From the cell containing the given text, extract its center point as (x, y) coordinate. 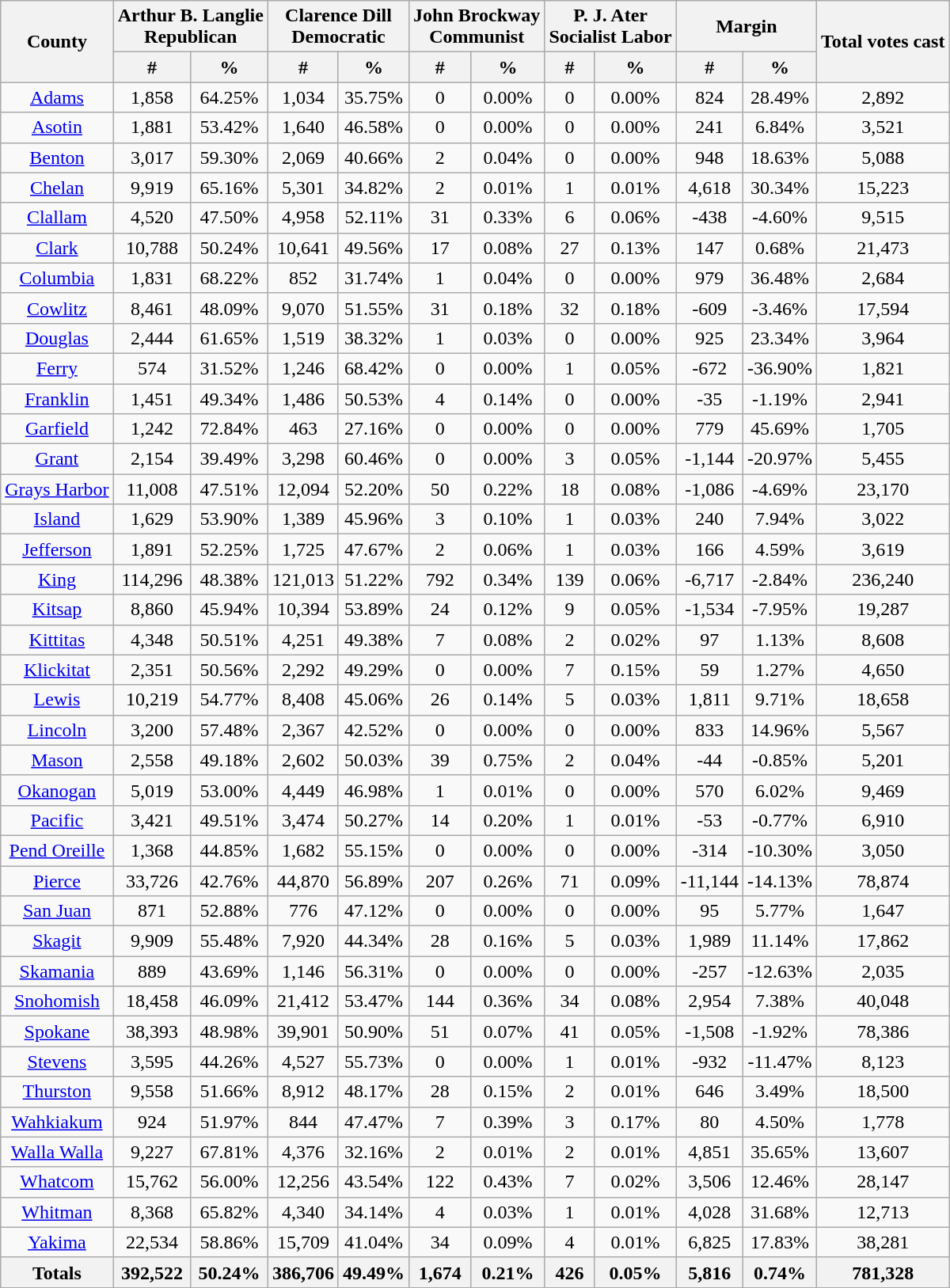
9,909 (152, 941)
18.63% (779, 158)
35.65% (779, 1152)
3,200 (152, 730)
Jefferson (57, 549)
17,862 (883, 941)
776 (302, 911)
Yakima (57, 1242)
53.89% (374, 610)
38.32% (374, 338)
-1.19% (779, 398)
Total votes cast (883, 41)
-2.84% (779, 579)
24 (440, 610)
68.42% (374, 368)
50.51% (230, 640)
King (57, 579)
4,851 (709, 1152)
80 (709, 1122)
49.38% (374, 640)
Clallam (57, 218)
Benton (57, 158)
463 (302, 429)
386,706 (302, 1272)
4,520 (152, 218)
Lincoln (57, 730)
889 (152, 971)
5,455 (883, 459)
4,618 (709, 188)
1,821 (883, 368)
11.14% (779, 941)
1,682 (302, 850)
4,028 (709, 1212)
Douglas (57, 338)
97 (709, 640)
139 (570, 579)
32 (570, 308)
-672 (709, 368)
Wahkiakum (57, 1122)
-6,717 (709, 579)
1,640 (302, 127)
8,608 (883, 640)
0.10% (508, 519)
9,469 (883, 790)
1,486 (302, 398)
28,147 (883, 1182)
Skamania (57, 971)
47.67% (374, 549)
-1,508 (709, 1032)
52.88% (230, 911)
1,146 (302, 971)
45.06% (374, 700)
59.30% (230, 158)
52.25% (230, 549)
49.18% (230, 760)
-1,086 (709, 489)
3.49% (779, 1092)
12.46% (779, 1182)
-438 (709, 218)
45.94% (230, 610)
12,713 (883, 1212)
144 (440, 1001)
1.27% (779, 670)
38,393 (152, 1032)
43.69% (230, 971)
18,458 (152, 1001)
50 (440, 489)
-7.95% (779, 610)
-4.69% (779, 489)
38,281 (883, 1242)
Cowlitz (57, 308)
1.13% (779, 640)
17.83% (779, 1242)
4.59% (779, 549)
7.94% (779, 519)
4,340 (302, 1212)
46.98% (374, 790)
61.65% (230, 338)
27 (570, 248)
9,558 (152, 1092)
1,725 (302, 549)
1,778 (883, 1122)
3,050 (883, 850)
Pierce (57, 881)
21,412 (302, 1001)
0.34% (508, 579)
San Juan (57, 911)
1,242 (152, 429)
1,989 (709, 941)
52.20% (374, 489)
47.51% (230, 489)
1,368 (152, 850)
44,870 (302, 881)
8,912 (302, 1092)
240 (709, 519)
6.84% (779, 127)
P. J. AterSocialist Labor (610, 27)
Klickitat (57, 670)
2,367 (302, 730)
15,709 (302, 1242)
0.74% (779, 1272)
Snohomish (57, 1001)
-20.97% (779, 459)
833 (709, 730)
39.49% (230, 459)
166 (709, 549)
56.89% (374, 881)
5,088 (883, 158)
49.49% (374, 1272)
0.12% (508, 610)
22,534 (152, 1242)
78,386 (883, 1032)
6,910 (883, 820)
58.86% (230, 1242)
0.20% (508, 820)
3,619 (883, 549)
0.33% (508, 218)
Grays Harbor (57, 489)
0.13% (635, 248)
12,094 (302, 489)
Columbia (57, 278)
4,449 (302, 790)
0.07% (508, 1032)
55.15% (374, 850)
-53 (709, 820)
49.34% (230, 398)
49.29% (374, 670)
64.25% (230, 97)
44.85% (230, 850)
Kittitas (57, 640)
844 (302, 1122)
426 (570, 1272)
Adams (57, 97)
2,444 (152, 338)
Margin (746, 27)
-0.85% (779, 760)
71 (570, 881)
53.00% (230, 790)
78,874 (883, 881)
18,658 (883, 700)
10,394 (302, 610)
5,567 (883, 730)
48.17% (374, 1092)
871 (152, 911)
21,473 (883, 248)
53.47% (374, 1001)
10,788 (152, 248)
14.96% (779, 730)
8,408 (302, 700)
46.09% (230, 1001)
Mason (57, 760)
67.81% (230, 1152)
Asotin (57, 127)
-609 (709, 308)
39,901 (302, 1032)
1,674 (440, 1272)
19,287 (883, 610)
0.17% (635, 1122)
8,368 (152, 1212)
779 (709, 429)
40.66% (374, 158)
2,954 (709, 1001)
1,858 (152, 97)
68.22% (230, 278)
60.46% (374, 459)
Grant (57, 459)
948 (709, 158)
-11.47% (779, 1062)
6,825 (709, 1242)
1,811 (709, 700)
57.48% (230, 730)
2,558 (152, 760)
17,594 (883, 308)
46.58% (374, 127)
1,705 (883, 429)
51.55% (374, 308)
3,298 (302, 459)
9,515 (883, 218)
0.22% (508, 489)
-257 (709, 971)
4,958 (302, 218)
-3.46% (779, 308)
122 (440, 1182)
646 (709, 1092)
781,328 (883, 1272)
41.04% (374, 1242)
Arthur B. LanglieRepublican (190, 27)
42.52% (374, 730)
48.98% (230, 1032)
Thurston (57, 1092)
10,219 (152, 700)
50.03% (374, 760)
John BrockwayCommunist (477, 27)
-10.30% (779, 850)
9,070 (302, 308)
2,035 (883, 971)
-11,144 (709, 881)
9.71% (779, 700)
Spokane (57, 1032)
15,223 (883, 188)
824 (709, 97)
4,348 (152, 640)
2,602 (302, 760)
-36.90% (779, 368)
1,451 (152, 398)
47.50% (230, 218)
-12.63% (779, 971)
55.48% (230, 941)
51.97% (230, 1122)
5,019 (152, 790)
1,831 (152, 278)
3,506 (709, 1182)
7.38% (779, 1001)
8,123 (883, 1062)
Okanogan (57, 790)
56.31% (374, 971)
49.51% (230, 820)
147 (709, 248)
4,650 (883, 670)
-932 (709, 1062)
0.36% (508, 1001)
1,519 (302, 338)
0.43% (508, 1182)
18,500 (883, 1092)
52.11% (374, 218)
50.56% (230, 670)
40,048 (883, 1001)
23,170 (883, 489)
924 (152, 1122)
4,376 (302, 1152)
Lewis (57, 700)
925 (709, 338)
8,461 (152, 308)
4,527 (302, 1062)
Garfield (57, 429)
121,013 (302, 579)
14 (440, 820)
31.52% (230, 368)
Whatcom (57, 1182)
47.47% (374, 1122)
53.42% (230, 127)
852 (302, 278)
-35 (709, 398)
236,240 (883, 579)
792 (440, 579)
574 (152, 368)
1,647 (883, 911)
Pend Oreille (57, 850)
392,522 (152, 1272)
1,629 (152, 519)
Clarence DillDemocratic (338, 27)
241 (709, 127)
-1,534 (709, 610)
72.84% (230, 429)
47.12% (374, 911)
979 (709, 278)
114,296 (152, 579)
26 (440, 700)
2,351 (152, 670)
1,881 (152, 127)
31.68% (779, 1212)
2,684 (883, 278)
4,251 (302, 640)
Franklin (57, 398)
95 (709, 911)
12,256 (302, 1182)
34.82% (374, 188)
1,246 (302, 368)
48.38% (230, 579)
0.16% (508, 941)
30.34% (779, 188)
3,474 (302, 820)
51.22% (374, 579)
5.77% (779, 911)
0.39% (508, 1122)
2,069 (302, 158)
48.09% (230, 308)
570 (709, 790)
11,008 (152, 489)
17 (440, 248)
Totals (57, 1272)
3,421 (152, 820)
32.16% (374, 1152)
5,301 (302, 188)
Whitman (57, 1212)
50.90% (374, 1032)
Kitsap (57, 610)
7,920 (302, 941)
3,964 (883, 338)
23.34% (779, 338)
Clark (57, 248)
0.21% (508, 1272)
13,607 (883, 1152)
3,521 (883, 127)
44.26% (230, 1062)
8,860 (152, 610)
Walla Walla (57, 1152)
49.56% (374, 248)
207 (440, 881)
Chelan (57, 188)
53.90% (230, 519)
4.50% (779, 1122)
1,389 (302, 519)
27.16% (374, 429)
41 (570, 1032)
0.75% (508, 760)
-44 (709, 760)
51.66% (230, 1092)
65.82% (230, 1212)
43.54% (374, 1182)
-0.77% (779, 820)
10,641 (302, 248)
2,154 (152, 459)
1,891 (152, 549)
-14.13% (779, 881)
44.34% (374, 941)
15,762 (152, 1182)
31.74% (374, 278)
9 (570, 610)
50.53% (374, 398)
2,292 (302, 670)
Island (57, 519)
36.48% (779, 278)
55.73% (374, 1062)
39 (440, 760)
45.69% (779, 429)
34.14% (374, 1212)
Skagit (57, 941)
0.26% (508, 881)
Ferry (57, 368)
35.75% (374, 97)
50.27% (374, 820)
65.16% (230, 188)
33,726 (152, 881)
6 (570, 218)
Pacific (57, 820)
18 (570, 489)
3,017 (152, 158)
51 (440, 1032)
5,201 (883, 760)
1,034 (302, 97)
6.02% (779, 790)
42.76% (230, 881)
9,919 (152, 188)
45.96% (374, 519)
28.49% (779, 97)
2,941 (883, 398)
2,892 (883, 97)
9,227 (152, 1152)
Stevens (57, 1062)
5,816 (709, 1272)
0.68% (779, 248)
54.77% (230, 700)
-1,144 (709, 459)
-314 (709, 850)
59 (709, 670)
56.00% (230, 1182)
3,022 (883, 519)
3,595 (152, 1062)
County (57, 41)
-4.60% (779, 218)
-1.92% (779, 1032)
